Search for the cell housing the specified text and yield its [x, y] center coordinate. 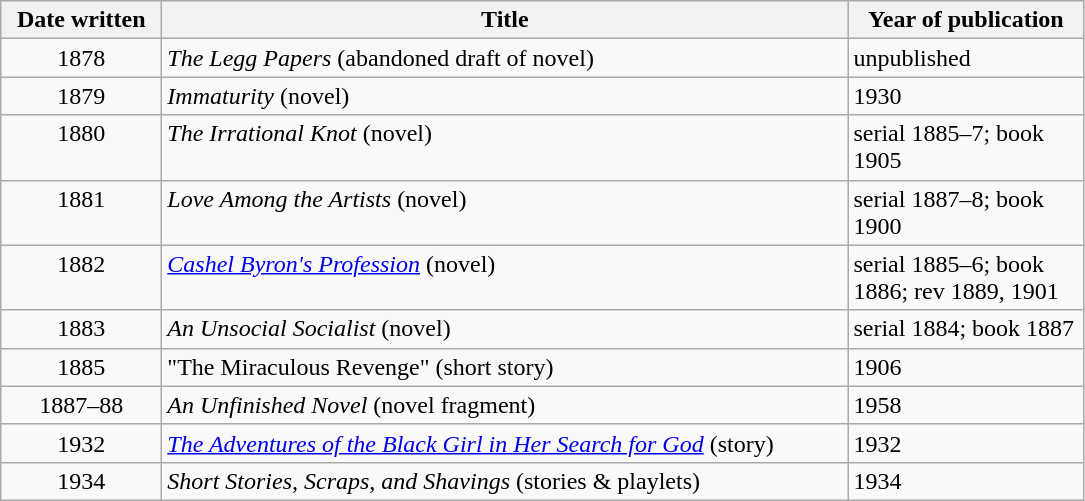
serial 1885–6; book 1886; rev 1889, 1901 [966, 278]
Date written [82, 20]
Immaturity (novel) [505, 96]
"The Miraculous Revenge" (short story) [505, 367]
The Adventures of the Black Girl in Her Search for God (story) [505, 443]
1883 [82, 329]
1882 [82, 278]
1878 [82, 58]
serial 1884; book 1887 [966, 329]
serial 1887–8; book 1900 [966, 212]
1930 [966, 96]
1906 [966, 367]
An Unsocial Socialist (novel) [505, 329]
Love Among the Artists (novel) [505, 212]
1881 [82, 212]
serial 1885–7; book 1905 [966, 148]
1958 [966, 405]
Cashel Byron's Profession (novel) [505, 278]
The Legg Papers (abandoned draft of novel) [505, 58]
An Unfinished Novel (novel fragment) [505, 405]
1887–88 [82, 405]
Title [505, 20]
1885 [82, 367]
1879 [82, 96]
1880 [82, 148]
Year of publication [966, 20]
The Irrational Knot (novel) [505, 148]
Short Stories, Scraps, and Shavings (stories & playlets) [505, 481]
unpublished [966, 58]
